Extract the (X, Y) coordinate from the center of the cell holding the provided text.  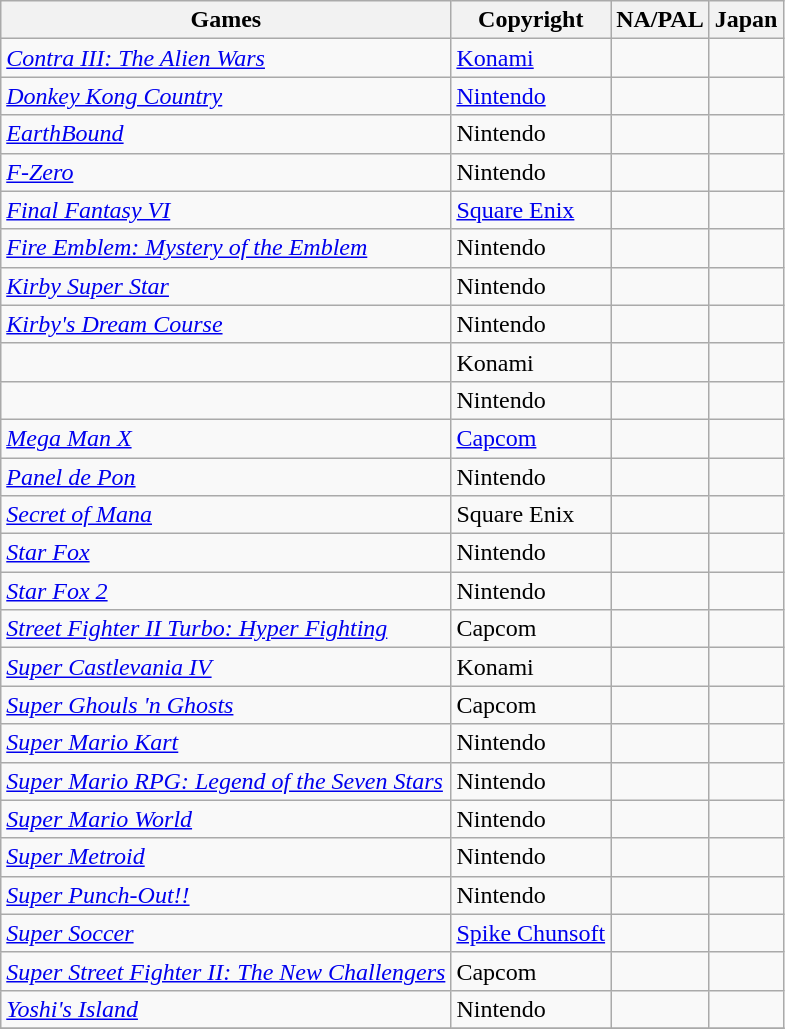
Super Mario RPG: Legend of the Seven Stars (226, 781)
F-Zero (226, 172)
Street Fighter II Turbo: Hyper Fighting (226, 629)
Kirby Super Star (226, 286)
Games (226, 20)
Donkey Kong Country (226, 96)
EarthBound (226, 134)
Yoshi's Island (226, 1009)
Copyright (531, 20)
Secret of Mana (226, 515)
Super Punch-Out!! (226, 895)
Contra III: The Alien Wars (226, 58)
Final Fantasy VI (226, 210)
Star Fox (226, 553)
Super Castlevania IV (226, 667)
Mega Man X (226, 438)
Fire Emblem: Mystery of the Emblem (226, 248)
Spike Chunsoft (531, 933)
Super Ghouls 'n Ghosts (226, 705)
Super Street Fighter II: The New Challengers (226, 971)
Super Soccer (226, 933)
Super Mario World (226, 819)
Super Metroid (226, 857)
Japan (746, 20)
Star Fox 2 (226, 591)
Kirby's Dream Course (226, 324)
Super Mario Kart (226, 743)
NA/PAL (660, 20)
Panel de Pon (226, 477)
